Return [X, Y] of the center of cell containing provided text 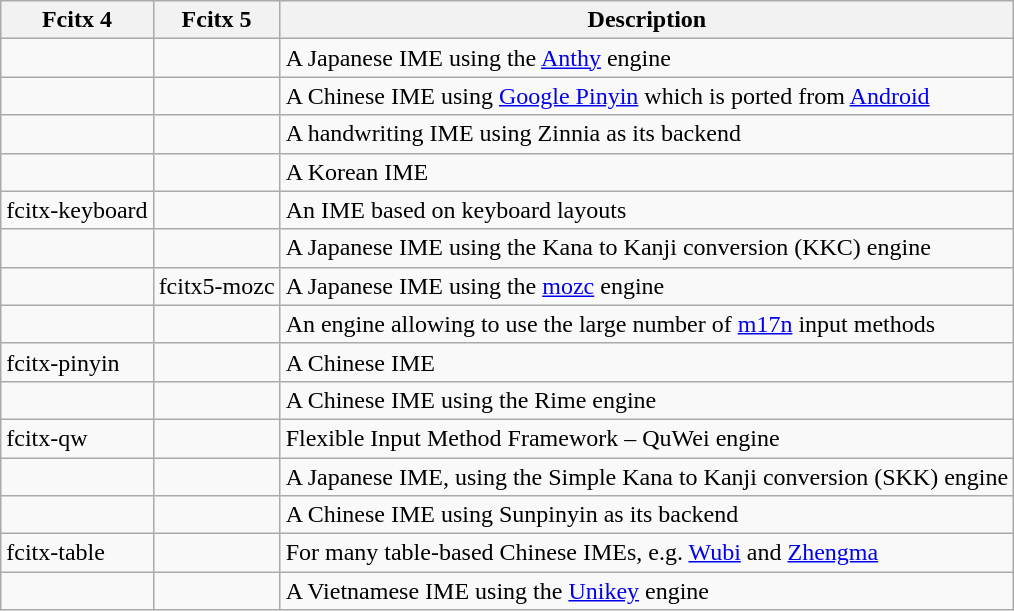
A Japanese IME using the Kana to Kanji conversion (KKC) engine [647, 248]
Fcitx 4 [77, 20]
An engine allowing to use the large number of m17n input methods [647, 324]
Flexible Input Method Framework – QuWei engine [647, 438]
A Japanese IME using the mozc engine [647, 286]
Fcitx 5 [216, 20]
A Chinese IME using Google Pinyin which is ported from Android [647, 96]
A Chinese IME using Sunpinyin as its backend [647, 515]
fcitx-pinyin [77, 362]
A Chinese IME using the Rime engine [647, 400]
Description [647, 20]
A Chinese IME [647, 362]
For many table-based Chinese IMEs, e.g. Wubi and Zhengma [647, 553]
A handwriting IME using Zinnia as its backend [647, 134]
fcitx-keyboard [77, 210]
fcitx5-mozc [216, 286]
A Vietnamese IME using the Unikey engine [647, 591]
fcitx-qw [77, 438]
A Japanese IME using the Anthy engine [647, 58]
fcitx-table [77, 553]
An IME based on keyboard layouts [647, 210]
A Korean IME [647, 172]
A Japanese IME, using the Simple Kana to Kanji conversion (SKK) engine [647, 477]
